Output the (x, y) coordinate of the center of the cell containing the given text.  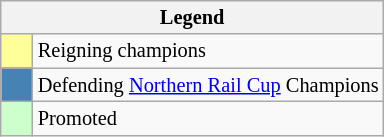
Reigning champions (208, 51)
Promoted (208, 118)
Defending Northern Rail Cup Champions (208, 85)
Legend (192, 17)
